Provide the (X, Y) coordinate of the cell's center where the given text is located.  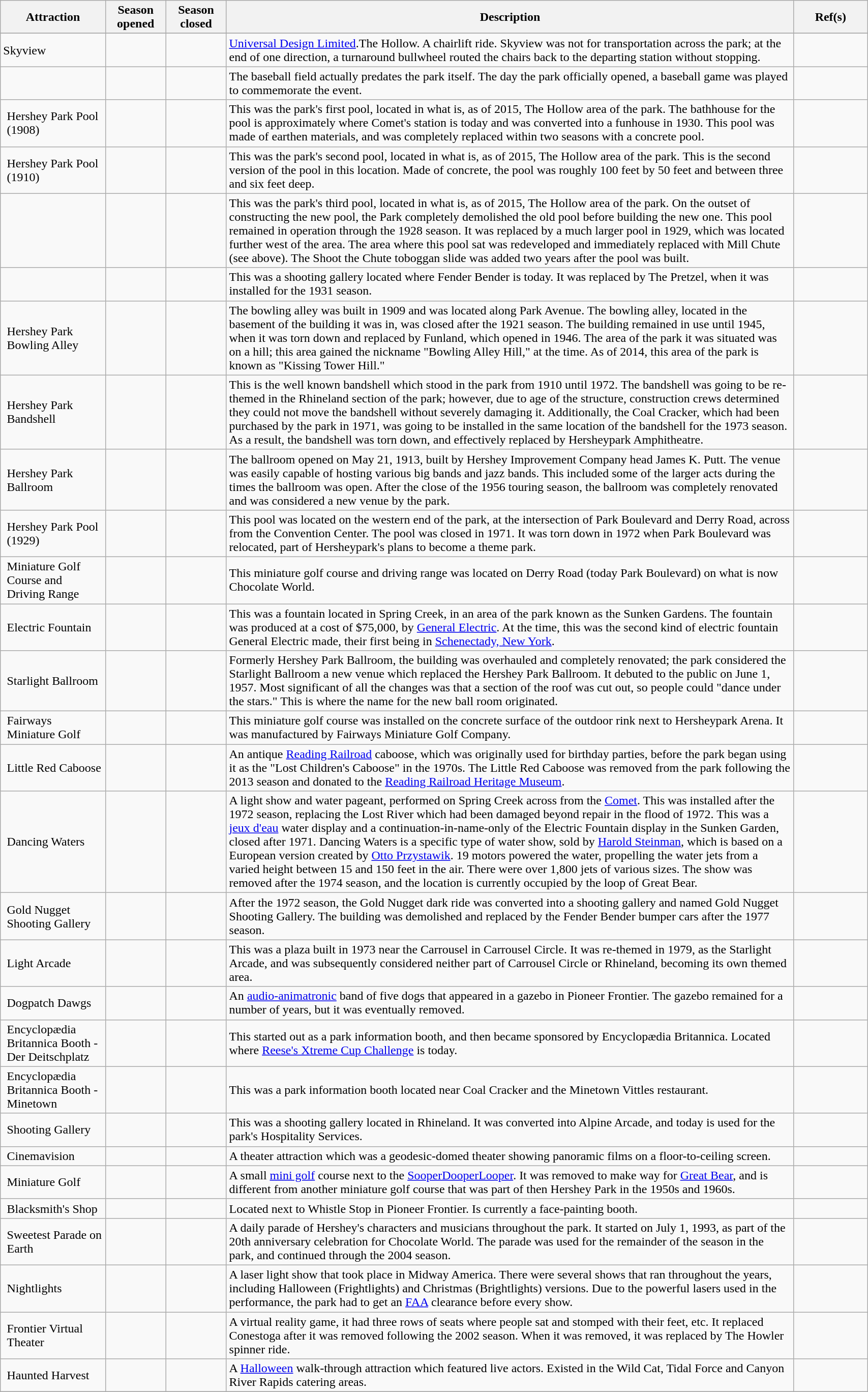
A theater attraction which was a geodesic-domed theater showing panoramic films on a floor-to-ceiling screen. (510, 1156)
This miniature golf course and driving range was located on Derry Road (today Park Boulevard) on what is now Chocolate World. (510, 580)
The baseball field actually predates the park itself. The day the park officially opened, a baseball game was played to commemorate the event. (510, 83)
Shooting Gallery (53, 1129)
This was a park information booth located near Coal Cracker and the Minetown Vittles restaurant. (510, 1090)
Season closed (196, 17)
Hershey Park Pool (1910) (53, 170)
Hershey Park Ballroom (53, 479)
Sweetest Parade on Earth (53, 1241)
Description (510, 17)
Nightlights (53, 1288)
Frontier Virtual Theater (53, 1335)
Gold Nugget Shooting Gallery (53, 916)
Blacksmith's Shop (53, 1208)
Dancing Waters (53, 842)
Haunted Harvest (53, 1376)
Electric Fountain (53, 627)
Miniature Golf (53, 1182)
Encyclopædia Britannica Booth - Minetown (53, 1090)
Hershey Park Bowling Alley (53, 338)
Fairways Miniature Golf (53, 728)
Miniature Golf Course andDriving Range (53, 580)
Starlight Ballroom (53, 681)
Hershey Park Pool (1929) (53, 533)
This was a shooting gallery located where Fender Bender is today. It was replaced by The Pretzel, when it was installed for the 1931 season. (510, 284)
Skyview (53, 50)
Hershey Park Bandshell (53, 412)
Attraction (53, 17)
Little Red Caboose (53, 768)
This was a shooting gallery located in Rhineland. It was converted into Alpine Arcade, and today is used for the park's Hospitality Services. (510, 1129)
Encyclopædia Britannica Booth - Der Deitschplatz (53, 1043)
Located next to Whistle Stop in Pioneer Frontier. Is currently a face-painting booth. (510, 1208)
Hershey Park Pool (1908) (53, 123)
Cinemavision (53, 1156)
Ref(s) (831, 17)
Season opened (135, 17)
A Halloween walk-through attraction which featured live actors. Existed in the Wild Cat, Tidal Force and Canyon River Rapids catering areas. (510, 1376)
Light Arcade (53, 963)
Dogpatch Dawgs (53, 1003)
